Scan for the cell matching the given text and deliver its [X, Y] coordinate at center. 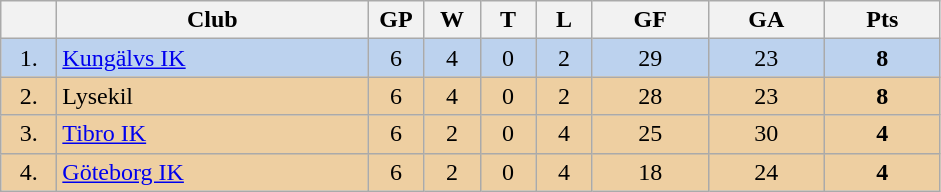
1. [29, 58]
GF [650, 20]
W [452, 20]
28 [650, 96]
2. [29, 96]
T [508, 20]
24 [766, 172]
4. [29, 172]
25 [650, 134]
Tibro IK [212, 134]
Club [212, 20]
Pts [882, 20]
29 [650, 58]
Lysekil [212, 96]
3. [29, 134]
GP [396, 20]
18 [650, 172]
GA [766, 20]
Kungälvs IK [212, 58]
L [564, 20]
30 [766, 134]
Göteborg IK [212, 172]
